Find where the given text appears and provide that cell's center as (X, Y) coordinate. 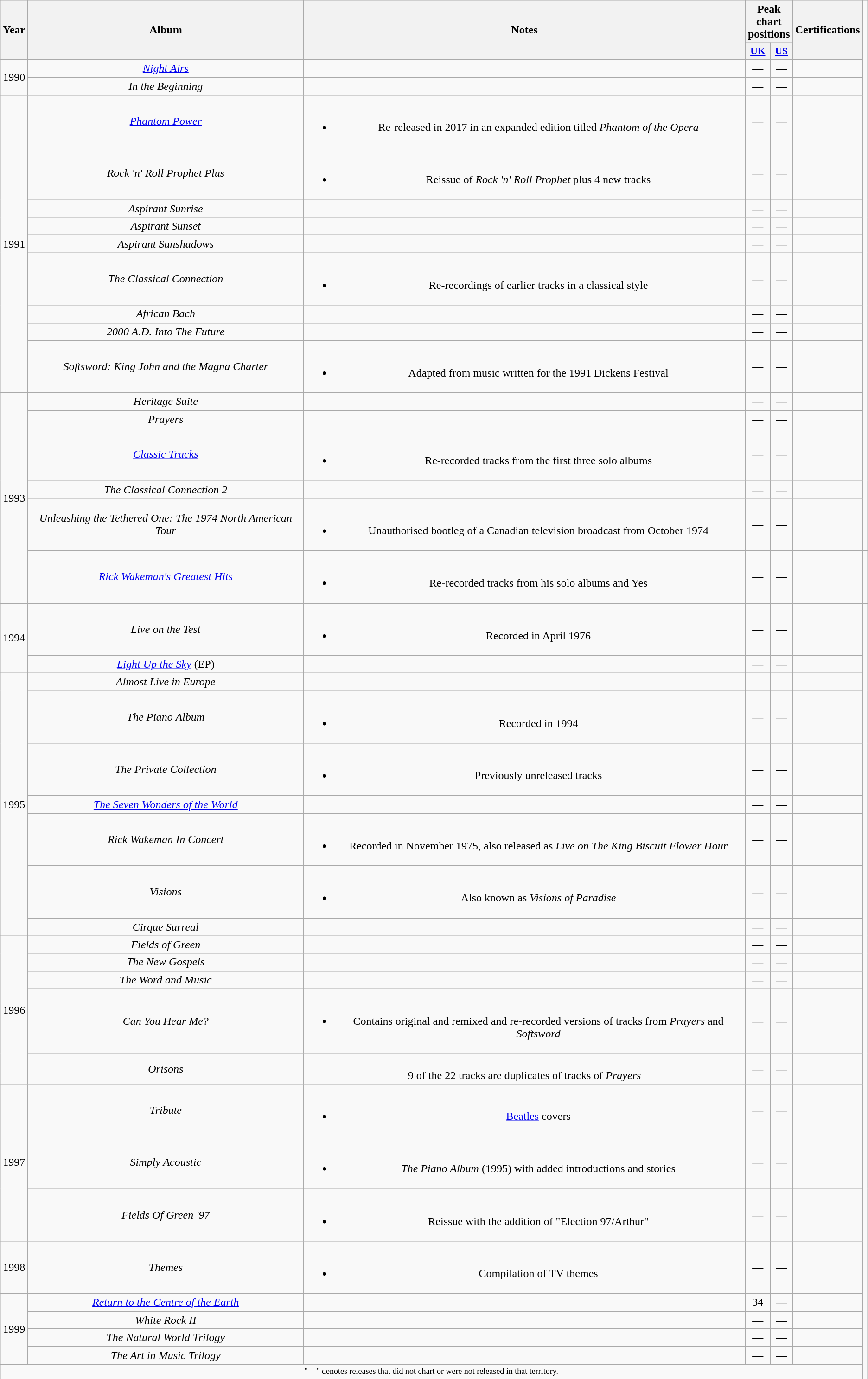
Re-recorded tracks from his solo albums and Yes (525, 577)
Simply Acoustic (166, 1162)
1997 (14, 1162)
Visions (166, 892)
Previously unreleased tracks (525, 770)
1995 (14, 804)
Notes (525, 30)
The Natural World Trilogy (166, 1338)
Rick Wakeman In Concert (166, 839)
The Classical Connection 2 (166, 489)
Softsword: King John and the Magna Charter (166, 366)
Year (14, 30)
1993 (14, 498)
Album (166, 30)
Recorded in November 1975, also released as Live on The King Biscuit Flower Hour (525, 839)
Adapted from music written for the 1991 Dickens Festival (525, 366)
1991 (14, 244)
Almost Live in Europe (166, 682)
Also known as Visions of Paradise (525, 892)
Certifications (827, 30)
1990 (14, 77)
Unleashing the Tethered One: The 1974 North American Tour (166, 524)
Peak chart positions (769, 22)
Light Up the Sky (EP) (166, 664)
Themes (166, 1268)
"—" denotes releases that did not chart or were not released in that territory. (431, 1372)
Fields Of Green '97 (166, 1215)
The Classical Connection (166, 279)
Orisons (166, 1068)
The Seven Wonders of the World (166, 804)
Unauthorised bootleg of a Canadian television broadcast from October 1974 (525, 524)
Re-recorded tracks from the first three solo albums (525, 454)
Night Airs (166, 68)
Can You Hear Me? (166, 1021)
Prayers (166, 419)
Reissue with the addition of "Election 97/Arthur" (525, 1215)
The Art in Music Trilogy (166, 1355)
2000 A.D. Into The Future (166, 332)
Aspirant Sunshadows (166, 244)
Tribute (166, 1110)
1999 (14, 1329)
Reissue of Rock 'n' Roll Prophet plus 4 new tracks (525, 173)
UK (758, 51)
US (781, 51)
34 (758, 1302)
Compilation of TV themes (525, 1268)
Rick Wakeman's Greatest Hits (166, 577)
The New Gospels (166, 962)
Aspirant Sunset (166, 226)
Recorded in April 1976 (525, 629)
Aspirant Sunrise (166, 209)
Re-recordings of earlier tracks in a classical style (525, 279)
The Word and Music (166, 980)
9 of the 22 tracks are duplicates of tracks of Prayers (525, 1068)
White Rock II (166, 1320)
1996 (14, 1010)
The Piano Album (1995) with added introductions and stories (525, 1162)
Re-released in 2017 in an expanded edition titled Phantom of the Opera (525, 121)
The Piano Album (166, 717)
Live on the Test (166, 629)
Recorded in 1994 (525, 717)
Classic Tracks (166, 454)
Fields of Green (166, 945)
Heritage Suite (166, 402)
Contains original and remixed and re-recorded versions of tracks from Prayers and Softsword (525, 1021)
The Private Collection (166, 770)
Beatles covers (525, 1110)
Return to the Centre of the Earth (166, 1302)
Phantom Power (166, 121)
African Bach (166, 314)
In the Beginning (166, 86)
1998 (14, 1268)
1994 (14, 638)
Cirque Surreal (166, 927)
Rock 'n' Roll Prophet Plus (166, 173)
